Locate the cell with the specified text and output its (x, y) center coordinate. 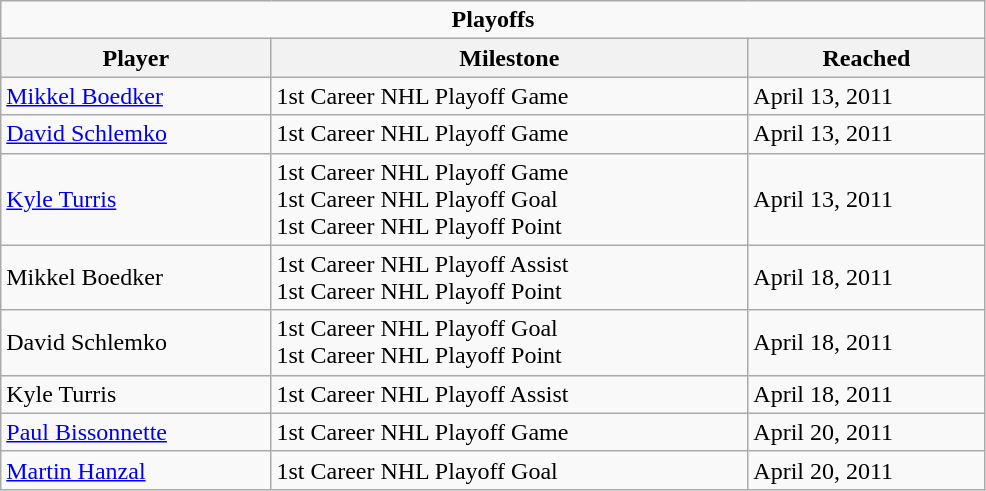
Player (136, 58)
1st Career NHL Playoff Goal (510, 470)
1st Career NHL Playoff Assist1st Career NHL Playoff Point (510, 278)
Reached (866, 58)
Martin Hanzal (136, 470)
1st Career NHL Playoff Goal1st Career NHL Playoff Point (510, 342)
1st Career NHL Playoff Assist (510, 394)
1st Career NHL Playoff Game1st Career NHL Playoff Goal1st Career NHL Playoff Point (510, 199)
Paul Bissonnette (136, 432)
Milestone (510, 58)
Playoffs (493, 20)
